Locate the cell with the specified text and output its (X, Y) center coordinate. 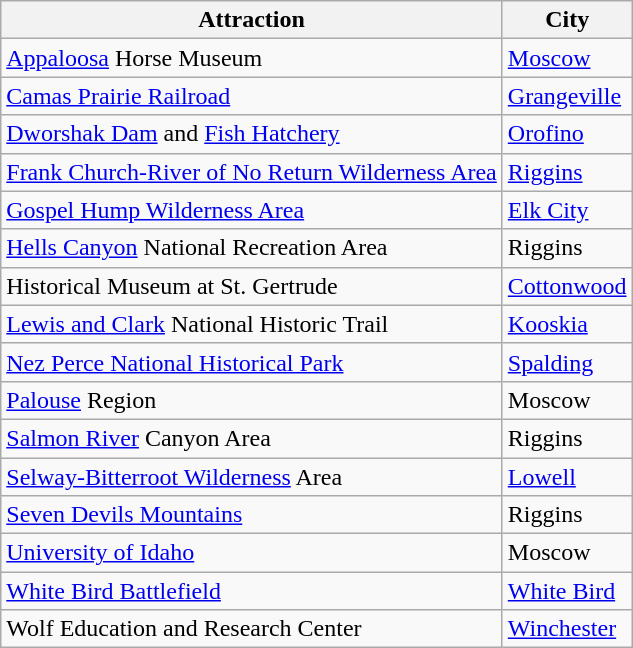
Grangeville (567, 96)
Palouse Region (252, 400)
Nez Perce National Historical Park (252, 362)
Historical Museum at St. Gertrude (252, 286)
Attraction (252, 20)
Hells Canyon National Recreation Area (252, 248)
Lewis and Clark National Historic Trail (252, 324)
Dworshak Dam and Fish Hatchery (252, 134)
Spalding (567, 362)
Elk City (567, 210)
Selway-Bitterroot Wilderness Area (252, 477)
White Bird (567, 591)
University of Idaho (252, 553)
Appaloosa Horse Museum (252, 58)
White Bird Battlefield (252, 591)
City (567, 20)
Winchester (567, 629)
Camas Prairie Railroad (252, 96)
Cottonwood (567, 286)
Lowell (567, 477)
Frank Church-River of No Return Wilderness Area (252, 172)
Gospel Hump Wilderness Area (252, 210)
Orofino (567, 134)
Wolf Education and Research Center (252, 629)
Salmon River Canyon Area (252, 438)
Seven Devils Mountains (252, 515)
Kooskia (567, 324)
